Scan for the cell matching the given text and deliver its (x, y) coordinate at center. 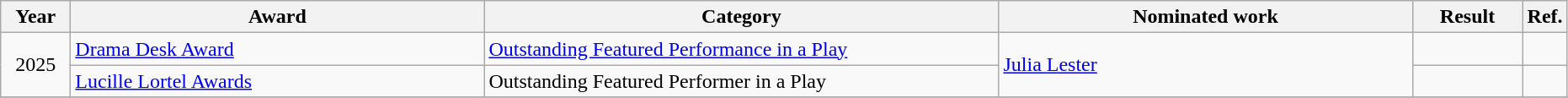
Lucille Lortel Awards (278, 81)
Drama Desk Award (278, 49)
Outstanding Featured Performance in a Play (741, 49)
Outstanding Featured Performer in a Play (741, 81)
Nominated work (1206, 17)
Result (1467, 17)
Ref. (1544, 17)
Award (278, 17)
Year (35, 17)
2025 (35, 65)
Category (741, 17)
Julia Lester (1206, 65)
